From the cell containing the given text, extract its center point as (x, y) coordinate. 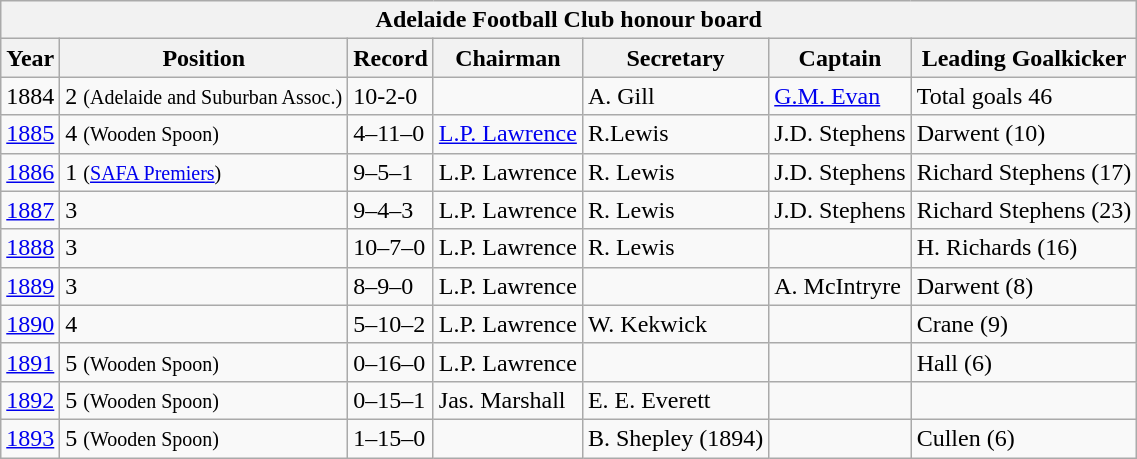
1886 (30, 172)
Richard Stephens (17) (1024, 172)
Darwent (8) (1024, 286)
Leading Goalkicker (1024, 58)
5–10–2 (391, 324)
Chairman (508, 58)
Year (30, 58)
1890 (30, 324)
2 (Adelaide and Suburban Assoc.) (204, 96)
1 (SAFA Premiers) (204, 172)
1889 (30, 286)
10–7–0 (391, 248)
9–4–3 (391, 210)
4 (204, 324)
B. Shepley (1894) (675, 438)
Record (391, 58)
Secretary (675, 58)
9–5–1 (391, 172)
0–15–1 (391, 400)
0–16–0 (391, 362)
E. E. Everett (675, 400)
Darwent (10) (1024, 134)
Cullen (6) (1024, 438)
4 (Wooden Spoon) (204, 134)
W. Kekwick (675, 324)
Captain (840, 58)
G.M. Evan (840, 96)
A. McIntryre (840, 286)
H. Richards (16) (1024, 248)
1884 (30, 96)
1893 (30, 438)
Crane (9) (1024, 324)
1885 (30, 134)
R.Lewis (675, 134)
10-2-0 (391, 96)
1892 (30, 400)
1888 (30, 248)
1887 (30, 210)
4–11–0 (391, 134)
8–9–0 (391, 286)
Richard Stephens (23) (1024, 210)
Hall (6) (1024, 362)
1–15–0 (391, 438)
Jas. Marshall (508, 400)
1891 (30, 362)
Adelaide Football Club honour board (569, 20)
Total goals 46 (1024, 96)
A. Gill (675, 96)
Position (204, 58)
